For the text-containing cell, return its midpoint in (x, y) coordinate format. 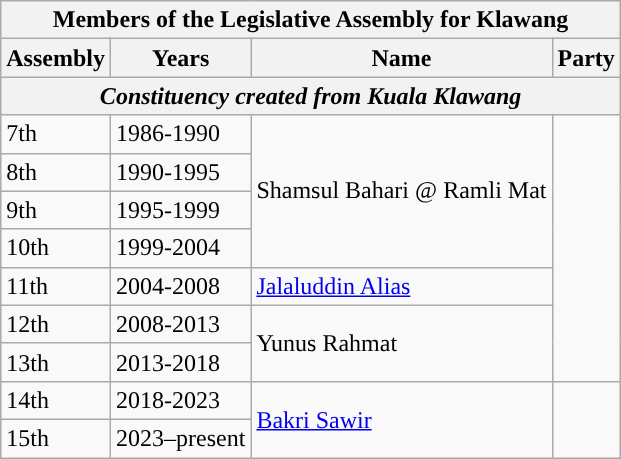
11th (56, 286)
12th (56, 324)
9th (56, 210)
7th (56, 134)
8th (56, 172)
1995-1999 (180, 210)
1990-1995 (180, 172)
2004-2008 (180, 286)
2023–present (180, 438)
10th (56, 248)
Yunus Rahmat (402, 343)
Assembly (56, 58)
Constituency created from Kuala Klawang (311, 96)
2008-2013 (180, 324)
2018-2023 (180, 400)
13th (56, 362)
Bakri Sawir (402, 419)
1999-2004 (180, 248)
Party (586, 58)
Name (402, 58)
15th (56, 438)
1986-1990 (180, 134)
Jalaluddin Alias (402, 286)
Years (180, 58)
Shamsul Bahari @ Ramli Mat (402, 191)
14th (56, 400)
Members of the Legislative Assembly for Klawang (311, 20)
2013-2018 (180, 362)
